For the text-containing cell, return its midpoint in [X, Y] coordinate format. 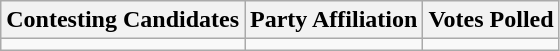
Contesting Candidates [123, 20]
Votes Polled [491, 20]
Party Affiliation [334, 20]
